Detect which cell encompasses the target text, then output its [X, Y] center coordinate. 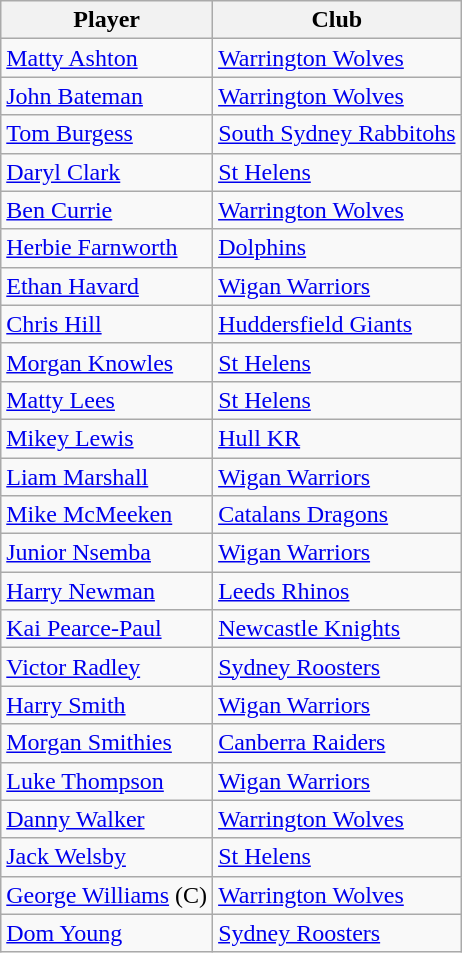
Leeds Rhinos [337, 591]
John Bateman [107, 96]
Morgan Smithies [107, 743]
Canberra Raiders [337, 743]
Junior Nsemba [107, 553]
Herbie Farnworth [107, 248]
Matty Ashton [107, 58]
Jack Welsby [107, 857]
Kai Pearce-Paul [107, 629]
Morgan Knowles [107, 362]
Danny Walker [107, 819]
Liam Marshall [107, 477]
Catalans Dragons [337, 515]
Luke Thompson [107, 781]
Dolphins [337, 248]
Hull KR [337, 438]
George Williams (C) [107, 895]
Ben Currie [107, 210]
Mike McMeeken [107, 515]
Tom Burgess [107, 134]
Daryl Clark [107, 172]
Chris Hill [107, 324]
Matty Lees [107, 400]
Player [107, 20]
South Sydney Rabbitohs [337, 134]
Harry Smith [107, 705]
Ethan Havard [107, 286]
Victor Radley [107, 667]
Huddersfield Giants [337, 324]
Mikey Lewis [107, 438]
Club [337, 20]
Newcastle Knights [337, 629]
Dom Young [107, 933]
Harry Newman [107, 591]
